Find where the given text appears and provide that cell's center as [X, Y] coordinate. 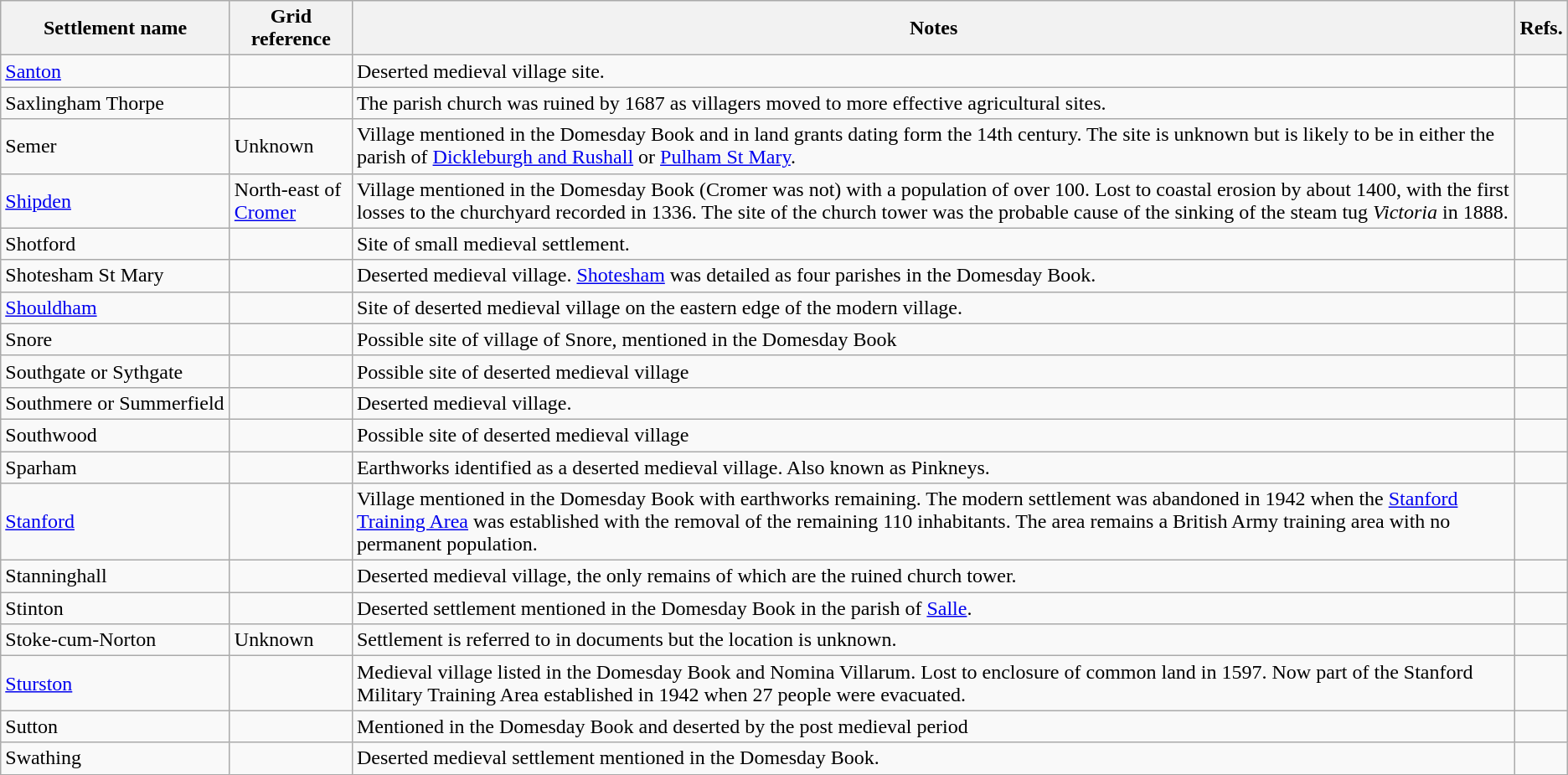
Shotford [116, 244]
Stanford [116, 522]
Notes [933, 28]
Possible site of village of Snore, mentioned in the Domesday Book [933, 339]
Southgate or Sythgate [116, 371]
Deserted medieval village site. [933, 71]
Deserted settlement mentioned in the Domesday Book in the parish of Salle. [933, 608]
Settlement name [116, 28]
North-east of Cromer [291, 201]
Southmere or Summerfield [116, 403]
Earthworks identified as a deserted medieval village. Also known as Pinkneys. [933, 467]
Refs. [1541, 28]
Semer [116, 146]
Stoke-cum-Norton [116, 640]
Deserted medieval village, the only remains of which are the ruined church tower. [933, 576]
Sparham [116, 467]
Stanninghall [116, 576]
Shipden [116, 201]
The parish church was ruined by 1687 as villagers moved to more effective agricultural sites. [933, 103]
Deserted medieval village. Shotesham was detailed as four parishes in the Domesday Book. [933, 276]
Shouldham [116, 307]
Site of deserted medieval village on the eastern edge of the modern village. [933, 307]
Deserted medieval settlement mentioned in the Domesday Book. [933, 758]
Swathing [116, 758]
Site of small medieval settlement. [933, 244]
Southwood [116, 435]
Santon [116, 71]
Settlement is referred to in documents but the location is unknown. [933, 640]
Shotesham St Mary [116, 276]
Stinton [116, 608]
Snore [116, 339]
Saxlingham Thorpe [116, 103]
Deserted medieval village. [933, 403]
Mentioned in the Domesday Book and deserted by the post medieval period [933, 726]
Sutton [116, 726]
Sturston [116, 684]
Grid reference [291, 28]
